Locate the cell with the specified text and output its [x, y] center coordinate. 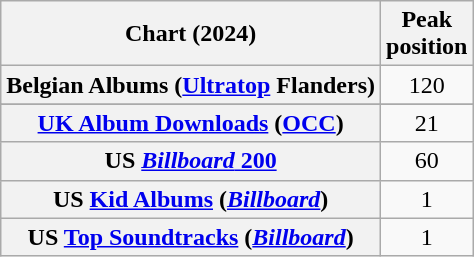
Belgian Albums (Ultratop Flanders) [191, 85]
Peakposition [427, 34]
US Kid Albums (Billboard) [191, 199]
US Top Soundtracks (Billboard) [191, 237]
60 [427, 161]
UK Album Downloads (OCC) [191, 123]
21 [427, 123]
120 [427, 85]
US Billboard 200 [191, 161]
Chart (2024) [191, 34]
